Capture the cell that displays the provided text and extract its [X, Y] central coordinate. 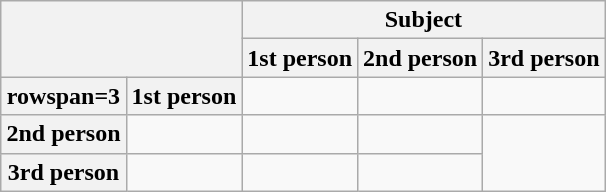
Subject [424, 20]
rowspan=3 [64, 96]
